Pinpoint the cell where the given text exists, returning its [x, y] midpoint coordinate. 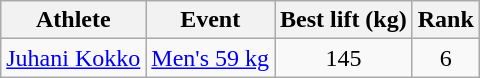
Event [210, 20]
Best lift (kg) [344, 20]
Rank [446, 20]
6 [446, 58]
Juhani Kokko [74, 58]
Athlete [74, 20]
145 [344, 58]
Men's 59 kg [210, 58]
